Extract the (x, y) coordinate from the center of the cell holding the provided text.  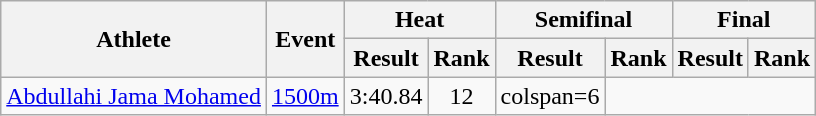
3:40.84 (386, 96)
Final (744, 20)
colspan=6 (550, 96)
Heat (420, 20)
Event (305, 39)
1500m (305, 96)
Athlete (134, 39)
12 (462, 96)
Semifinal (584, 20)
Abdullahi Jama Mohamed (134, 96)
